Identify which cell holds the provided text, then report its [x, y] central coordinate. 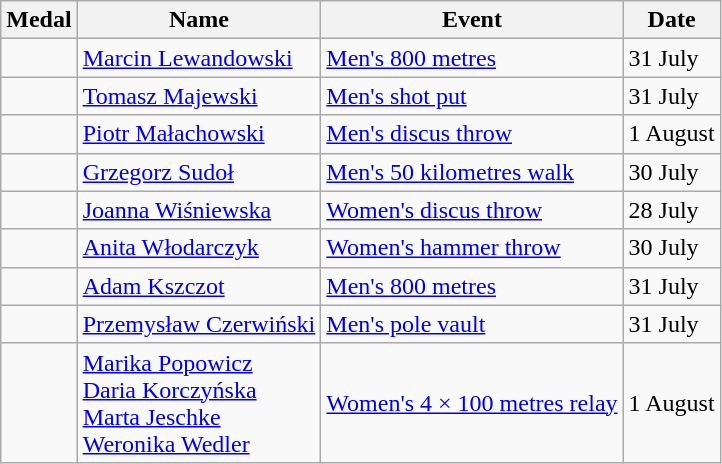
Medal [39, 20]
Anita Włodarczyk [199, 248]
Men's discus throw [472, 134]
Piotr Małachowski [199, 134]
Name [199, 20]
Men's 50 kilometres walk [472, 172]
Marika PopowiczDaria KorczyńskaMarta JeschkeWeronika Wedler [199, 402]
Women's 4 × 100 metres relay [472, 402]
Event [472, 20]
Adam Kszczot [199, 286]
Joanna Wiśniewska [199, 210]
Date [672, 20]
Grzegorz Sudoł [199, 172]
Women's discus throw [472, 210]
Marcin Lewandowski [199, 58]
Men's shot put [472, 96]
Women's hammer throw [472, 248]
Przemysław Czerwiński [199, 324]
Men's pole vault [472, 324]
28 July [672, 210]
Tomasz Majewski [199, 96]
